Output the [x, y] coordinate of the center of the cell containing the given text.  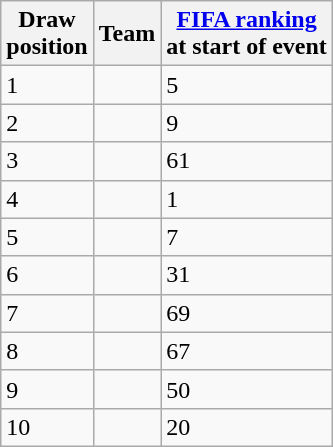
6 [47, 275]
10 [47, 427]
50 [247, 389]
69 [247, 313]
2 [47, 123]
67 [247, 351]
61 [247, 161]
4 [47, 199]
Drawposition [47, 34]
3 [47, 161]
8 [47, 351]
FIFA rankingat start of event [247, 34]
31 [247, 275]
20 [247, 427]
Team [127, 34]
